Capture the cell that displays the provided text and extract its (x, y) central coordinate. 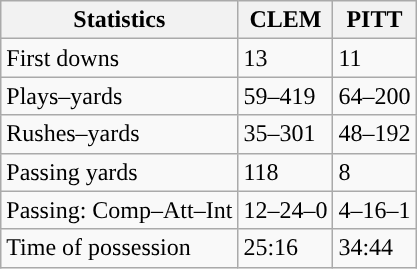
11 (374, 58)
59–419 (286, 96)
13 (286, 58)
4–16–1 (374, 210)
48–192 (374, 134)
35–301 (286, 134)
64–200 (374, 96)
34:44 (374, 248)
Time of possession (120, 248)
Statistics (120, 20)
8 (374, 172)
First downs (120, 58)
118 (286, 172)
PITT (374, 20)
Passing: Comp–Att–Int (120, 210)
CLEM (286, 20)
12–24–0 (286, 210)
25:16 (286, 248)
Plays–yards (120, 96)
Passing yards (120, 172)
Rushes–yards (120, 134)
